Identify which cell holds the provided text, then report its (x, y) central coordinate. 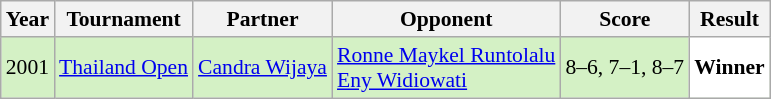
Score (624, 19)
Thailand Open (124, 68)
Result (730, 19)
Tournament (124, 19)
Ronne Maykel Runtolalu Eny Widiowati (446, 68)
Candra Wijaya (262, 68)
Year (28, 19)
Winner (730, 68)
Partner (262, 19)
Opponent (446, 19)
8–6, 7–1, 8–7 (624, 68)
2001 (28, 68)
